Capture the cell that displays the provided text and extract its (x, y) central coordinate. 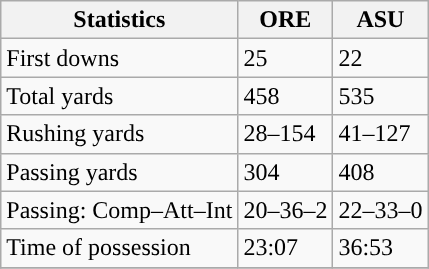
36:53 (380, 248)
Passing yards (120, 172)
Passing: Comp–Att–Int (120, 210)
458 (286, 96)
22–33–0 (380, 210)
23:07 (286, 248)
First downs (120, 58)
304 (286, 172)
ASU (380, 20)
ORE (286, 20)
408 (380, 172)
535 (380, 96)
Rushing yards (120, 134)
28–154 (286, 134)
Statistics (120, 20)
Total yards (120, 96)
20–36–2 (286, 210)
25 (286, 58)
Time of possession (120, 248)
22 (380, 58)
41–127 (380, 134)
